For the text-containing cell, return its midpoint in [X, Y] coordinate format. 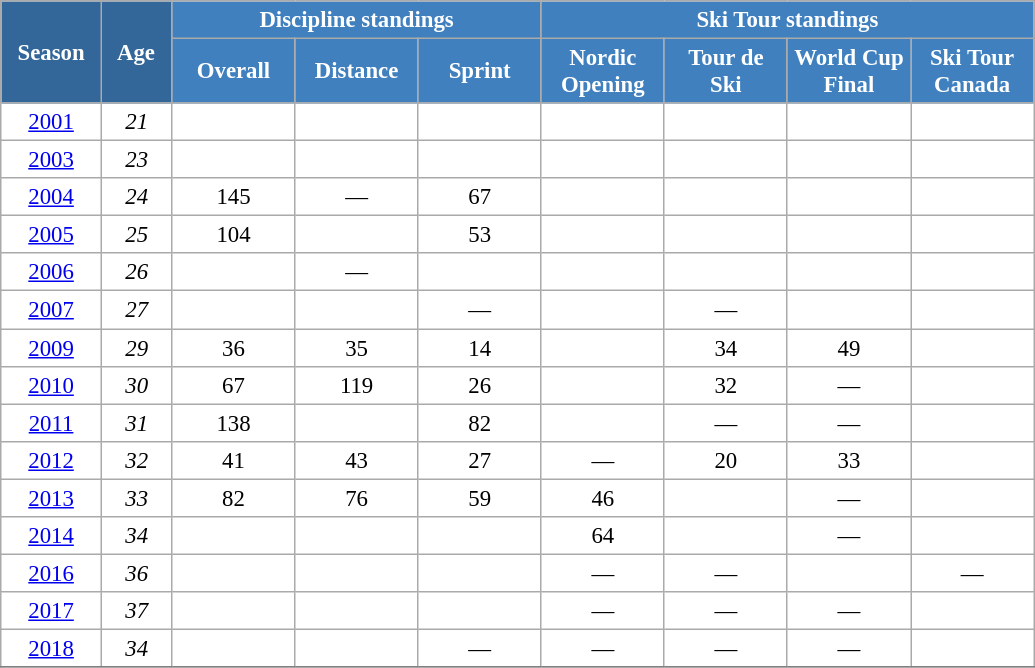
2011 [52, 423]
31 [136, 423]
2014 [52, 536]
Overall [234, 72]
25 [136, 235]
2001 [52, 122]
37 [136, 611]
138 [234, 423]
Tour deSki [726, 72]
2016 [52, 573]
World CupFinal [848, 72]
2018 [52, 648]
30 [136, 385]
20 [726, 460]
NordicOpening [602, 72]
21 [136, 122]
53 [480, 235]
59 [480, 498]
2010 [52, 385]
29 [136, 348]
119 [356, 385]
76 [356, 498]
2007 [52, 310]
24 [136, 197]
2006 [52, 273]
Sprint [480, 72]
2013 [52, 498]
43 [356, 460]
46 [602, 498]
49 [848, 348]
64 [602, 536]
104 [234, 235]
2017 [52, 611]
2009 [52, 348]
2004 [52, 197]
41 [234, 460]
2012 [52, 460]
14 [480, 348]
Discipline standings [356, 20]
145 [234, 197]
Ski TourCanada [972, 72]
2005 [52, 235]
Season [52, 52]
23 [136, 160]
35 [356, 348]
Distance [356, 72]
Ski Tour standings [787, 20]
Age [136, 52]
2003 [52, 160]
